Extract the [x, y] coordinate from the center of the cell holding the provided text.  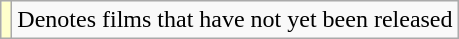
Denotes films that have not yet been released [235, 20]
